From the cell containing the given text, extract its center point as (x, y) coordinate. 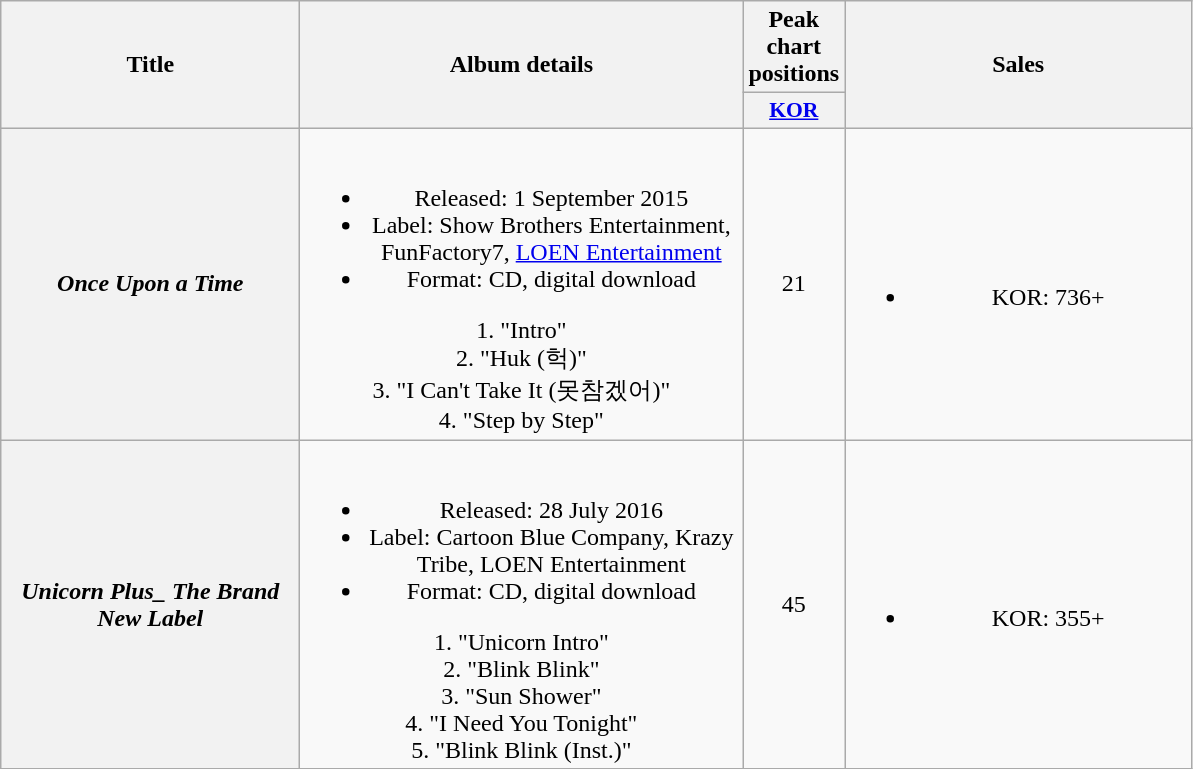
Once Upon a Time (150, 284)
Sales (1018, 65)
Album details (522, 65)
Unicorn Plus_ The Brand New Label (150, 604)
Title (150, 65)
KOR: 736+ (1018, 284)
21 (794, 284)
Peak chart positions (794, 47)
KOR: 355+ (1018, 604)
KOR (794, 111)
45 (794, 604)
